Search for the cell housing the specified text and yield its (X, Y) center coordinate. 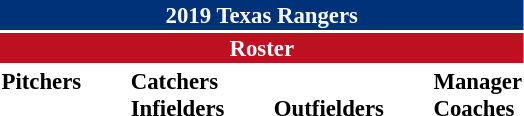
Roster (262, 48)
2019 Texas Rangers (262, 15)
